Return [X, Y] of the center of cell containing provided text 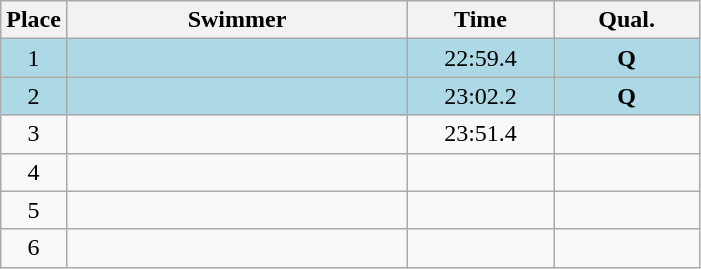
Qual. [627, 20]
Time [481, 20]
22:59.4 [481, 58]
Place [34, 20]
23:51.4 [481, 134]
Swimmer [236, 20]
6 [34, 248]
5 [34, 210]
3 [34, 134]
4 [34, 172]
23:02.2 [481, 96]
2 [34, 96]
1 [34, 58]
